Output the (x, y) coordinate of the center of the cell containing the given text.  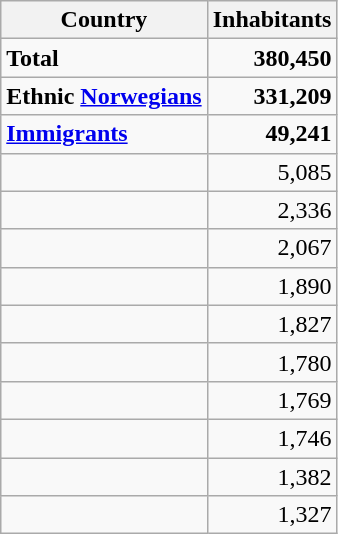
49,241 (272, 134)
380,450 (272, 58)
5,085 (272, 172)
2,336 (272, 210)
1,827 (272, 324)
Total (104, 58)
Inhabitants (272, 20)
Immigrants (104, 134)
1,890 (272, 286)
1,327 (272, 515)
2,067 (272, 248)
1,769 (272, 400)
1,382 (272, 477)
Ethnic Norwegians (104, 96)
Country (104, 20)
1,746 (272, 438)
331,209 (272, 96)
1,780 (272, 362)
